Output the [x, y] coordinate of the center of the cell containing the given text.  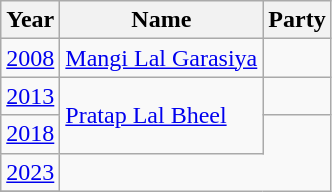
Year [30, 20]
Pratap Lal Bheel [162, 115]
2018 [30, 134]
2008 [30, 58]
Party [297, 20]
2013 [30, 96]
2023 [30, 172]
Mangi Lal Garasiya [162, 58]
Name [162, 20]
